Return (x, y) of the center of cell containing provided text 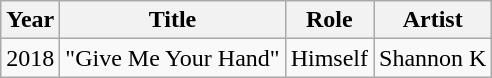
2018 (30, 58)
Year (30, 20)
Title (172, 20)
Himself (329, 58)
Shannon K (433, 58)
Artist (433, 20)
Role (329, 20)
"Give Me Your Hand" (172, 58)
